Detect which cell encompasses the target text, then output its [x, y] center coordinate. 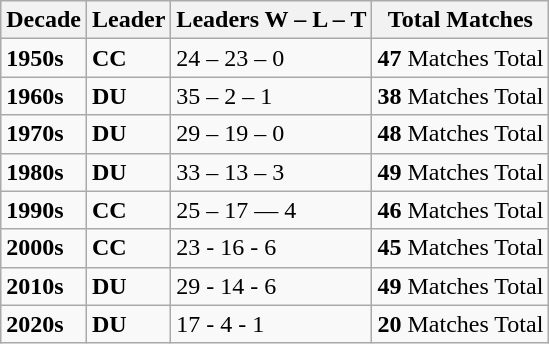
20 Matches Total [460, 324]
24 – 23 – 0 [272, 58]
1970s [44, 134]
47 Matches Total [460, 58]
45 Matches Total [460, 248]
29 – 19 – 0 [272, 134]
46 Matches Total [460, 210]
2010s [44, 286]
17 - 4 - 1 [272, 324]
29 - 14 - 6 [272, 286]
2000s [44, 248]
1990s [44, 210]
33 – 13 – 3 [272, 172]
1960s [44, 96]
23 - 16 - 6 [272, 248]
38 Matches Total [460, 96]
48 Matches Total [460, 134]
Leaders W – L – T [272, 20]
Leader [128, 20]
2020s [44, 324]
Decade [44, 20]
1980s [44, 172]
1950s [44, 58]
35 – 2 – 1 [272, 96]
25 – 17 — 4 [272, 210]
Total Matches [460, 20]
